Find where the given text appears and provide that cell's center as [x, y] coordinate. 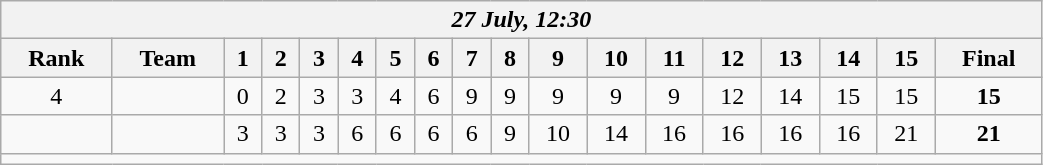
0 [243, 96]
Rank [56, 58]
8 [510, 58]
Final [988, 58]
7 [472, 58]
27 July, 12:30 [522, 20]
1 [243, 58]
5 [395, 58]
Team [168, 58]
11 [674, 58]
13 [790, 58]
